Pinpoint the cell where the given text exists, returning its (x, y) midpoint coordinate. 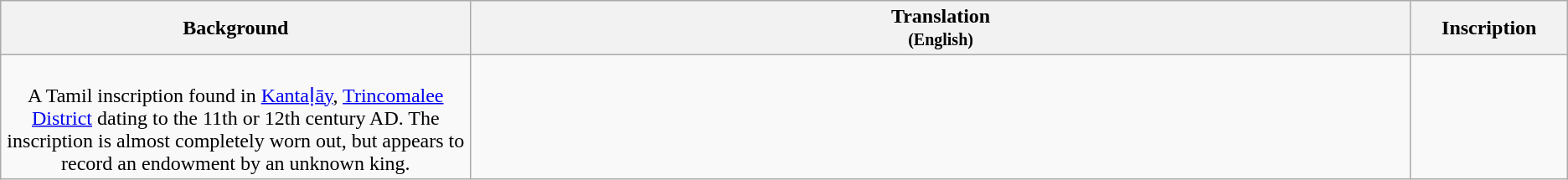
Background (236, 28)
Translation(English) (941, 28)
Inscription (1489, 28)
